Extract the (x, y) coordinate from the center of the cell holding the provided text.  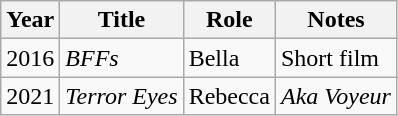
Title (122, 20)
Terror Eyes (122, 96)
Role (229, 20)
Rebecca (229, 96)
Aka Voyeur (336, 96)
Bella (229, 58)
2021 (30, 96)
Notes (336, 20)
2016 (30, 58)
Year (30, 20)
BFFs (122, 58)
Short film (336, 58)
